Return [X, Y] of the center of cell containing provided text 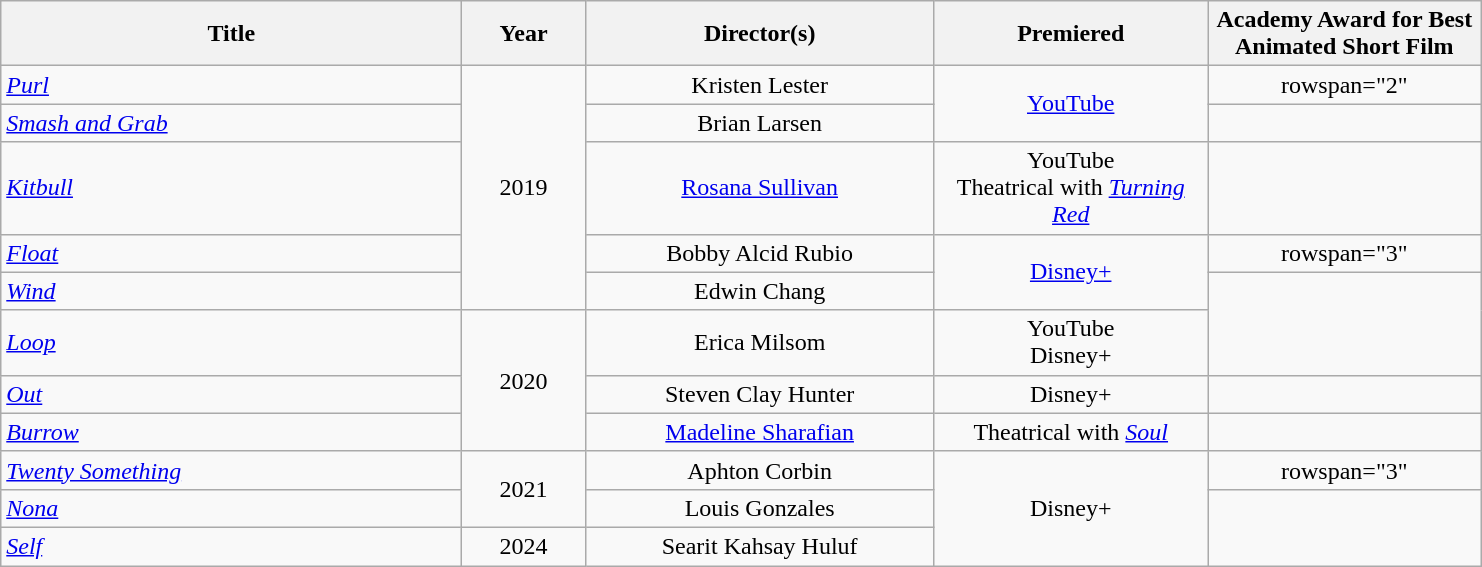
Self [232, 546]
2019 [524, 188]
2024 [524, 546]
rowspan="2" [1345, 85]
Title [232, 34]
Float [232, 253]
2020 [524, 380]
Edwin Chang [760, 291]
Erica Milsom [760, 342]
YouTubeDisney+ [1071, 342]
Aphton Corbin [760, 470]
Nona [232, 508]
Kristen Lester [760, 85]
Theatrical with Soul [1071, 432]
Steven Clay Hunter [760, 394]
Out [232, 394]
Wind [232, 291]
Purl [232, 85]
Loop [232, 342]
Louis Gonzales [760, 508]
Madeline Sharafian [760, 432]
Smash and Grab [232, 123]
Academy Award for Best Animated Short Film [1345, 34]
Rosana Sullivan [760, 188]
2021 [524, 489]
Brian Larsen [760, 123]
Kitbull [232, 188]
Year [524, 34]
Director(s) [760, 34]
Burrow [232, 432]
Premiered [1071, 34]
Twenty Something [232, 470]
Searit Kahsay Huluf [760, 546]
YouTube [1071, 104]
Bobby Alcid Rubio [760, 253]
YouTubeTheatrical with Turning Red [1071, 188]
